Search for the cell housing the specified text and yield its [x, y] center coordinate. 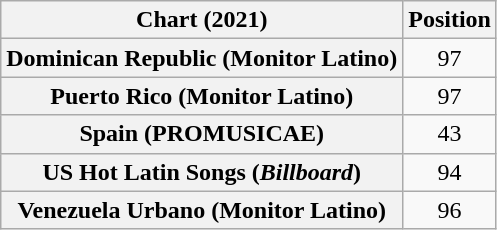
Chart (2021) [202, 20]
Position [450, 20]
96 [450, 210]
Spain (PROMUSICAE) [202, 134]
Puerto Rico (Monitor Latino) [202, 96]
Dominican Republic (Monitor Latino) [202, 58]
Venezuela Urbano (Monitor Latino) [202, 210]
94 [450, 172]
43 [450, 134]
US Hot Latin Songs (Billboard) [202, 172]
